Pinpoint the cell where the given text exists, returning its [x, y] midpoint coordinate. 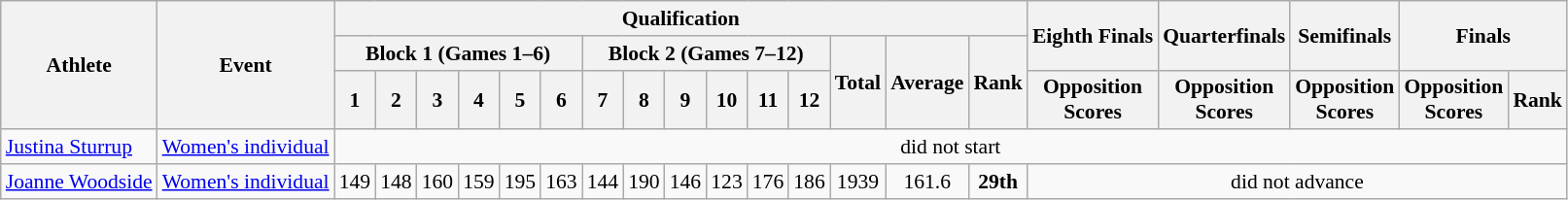
1 [356, 99]
Qualification [680, 18]
8 [644, 99]
Quarterfinals [1224, 35]
146 [686, 182]
6 [562, 99]
4 [478, 99]
163 [562, 182]
176 [768, 182]
148 [397, 182]
Block 1 (Games 1–6) [459, 53]
12 [809, 99]
7 [603, 99]
did not advance [1297, 182]
144 [603, 182]
123 [727, 182]
Athlete [80, 65]
149 [356, 182]
5 [521, 99]
Joanne Woodside [80, 182]
186 [809, 182]
Average [927, 83]
10 [727, 99]
9 [686, 99]
Event [246, 65]
Semifinals [1344, 35]
161.6 [927, 182]
Block 2 (Games 7–12) [706, 53]
3 [437, 99]
11 [768, 99]
29th [997, 182]
190 [644, 182]
159 [478, 182]
Total [857, 83]
Justina Sturrup [80, 148]
did not start [951, 148]
Finals [1483, 35]
160 [437, 182]
1939 [857, 182]
Eighth Finals [1093, 35]
2 [397, 99]
195 [521, 182]
